Return the (x, y) coordinate for the center point of the cell that contains the specified text.  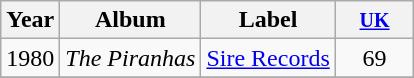
UK (374, 20)
The Piranhas (130, 58)
Label (268, 20)
Year (30, 20)
69 (374, 58)
1980 (30, 58)
Sire Records (268, 58)
Album (130, 20)
